Provide the (X, Y) coordinate of the cell's center where the given text is located.  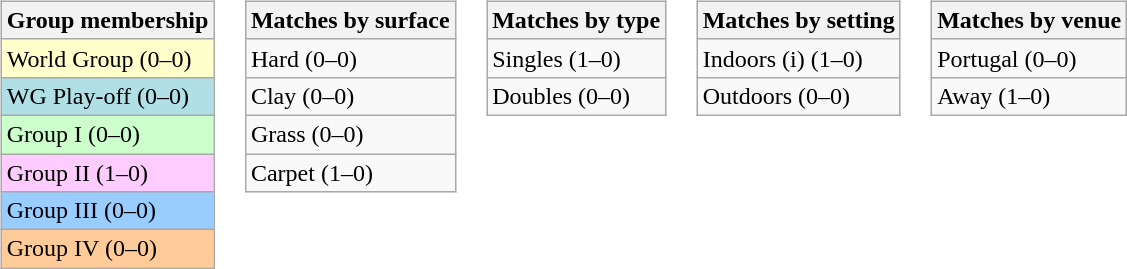
Outdoors (0–0) (798, 96)
Group IV (0–0) (108, 249)
Matches by setting (798, 20)
Matches by type (576, 20)
Group membership (108, 20)
Carpet (1–0) (350, 173)
Doubles (0–0) (576, 96)
Matches by venue (1030, 20)
Hard (0–0) (350, 58)
Matches by surface (350, 20)
Grass (0–0) (350, 134)
WG Play-off (0–0) (108, 96)
Singles (1–0) (576, 58)
Portugal (0–0) (1030, 58)
Group III (0–0) (108, 211)
Clay (0–0) (350, 96)
Indoors (i) (1–0) (798, 58)
Group II (1–0) (108, 173)
Away (1–0) (1030, 96)
Group I (0–0) (108, 134)
World Group (0–0) (108, 58)
